Search for the cell housing the specified text and yield its [X, Y] center coordinate. 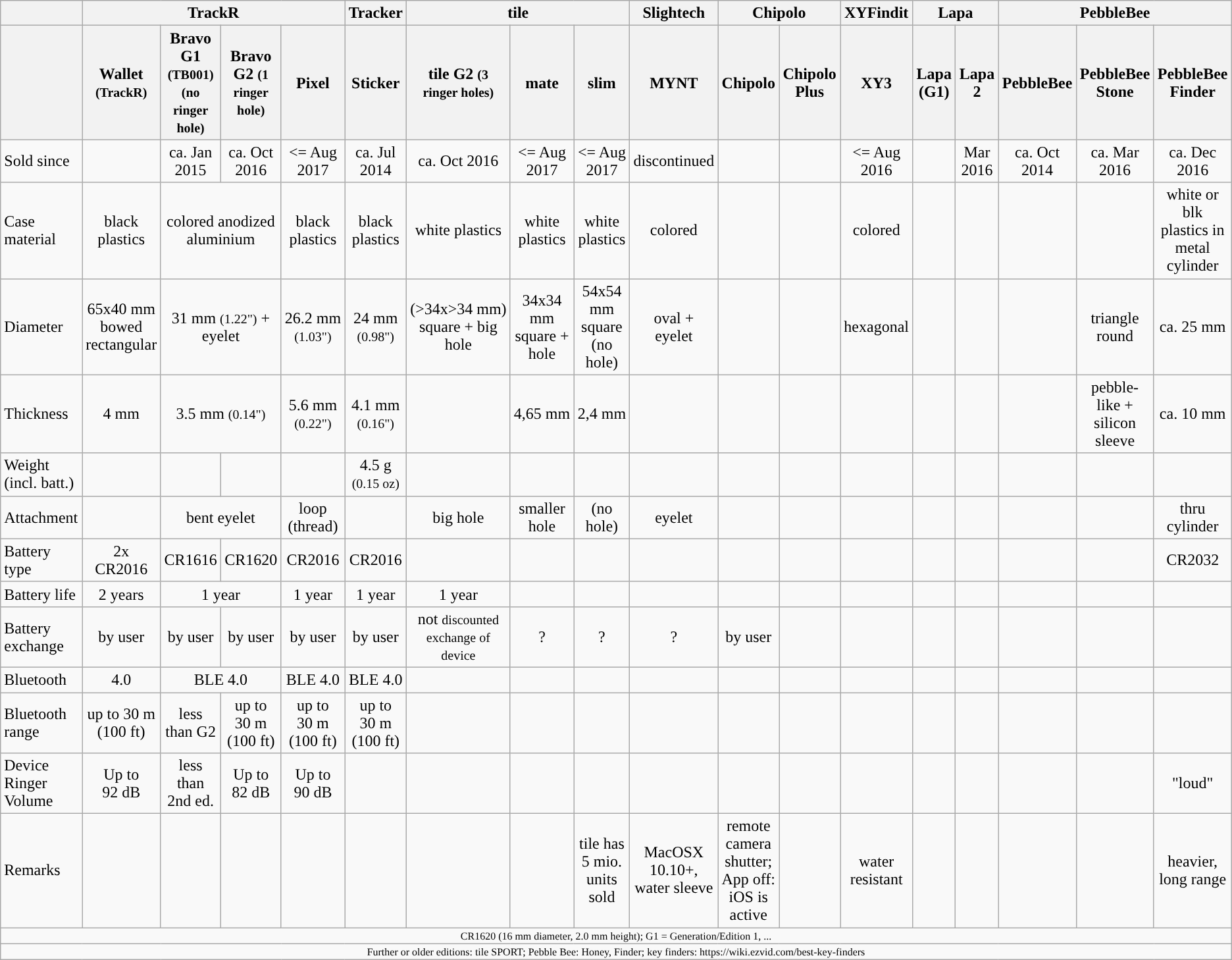
Wallet (TrackR) [121, 83]
heavier, long range [1193, 870]
5.6 mm (0.22") [313, 413]
pebble-like + silicon sleeve [1115, 413]
Mar 2016 [977, 161]
Bluetooth range [41, 723]
Remarks [41, 870]
Weight (incl. batt.) [41, 474]
less than 2nd ed. [191, 784]
Up to 90 dB [313, 784]
Further or older editions: tile SPORT; Pebble Bee: Honey, Finder; key finders: https://wiki.ezvid.com/best-key-finders [616, 951]
hexagonal [877, 327]
oval + eyelet [674, 327]
Bravo G1 (TB001) (no ringer hole) [191, 83]
Lapa [956, 13]
Up to 92 dB [121, 784]
ca. Jul 2014 [376, 161]
Lapa (G1) [935, 83]
(no hole) [602, 518]
slim [602, 83]
Sticker [376, 83]
ca. 25 mm [1193, 327]
ca. Dec 2016 [1193, 161]
4,65 mm [542, 413]
XYFindit [877, 13]
PebbleBee Stone [1115, 83]
ca. 10 mm [1193, 413]
Bluetooth [41, 680]
remote camera shutter; App off: iOS is active [749, 870]
2,4 mm [602, 413]
Diameter [41, 327]
water resistant [877, 870]
TrackR [213, 13]
bent eyelet [221, 518]
Battery type [41, 560]
Attachment [41, 518]
CR1616 [191, 560]
tile [519, 13]
less than G2 [191, 723]
Tracker [376, 13]
Device Ringer Volume [41, 784]
smaller hole [542, 518]
Battery exchange [41, 637]
tile G2 (3 ringer holes) [458, 83]
ca. Oct 2014 [1037, 161]
Lapa 2 [977, 83]
not discounted exchange of device [458, 637]
(>34x>34 mm) square + big hole [458, 327]
4.5 g (0.15 oz) [376, 474]
MacOSX 10.10+, water sleeve [674, 870]
Bravo G2 (1 ringer hole) [251, 83]
4 mm [121, 413]
Up to 82 dB [251, 784]
54x54 mm square (no hole) [602, 327]
2 years [121, 594]
26.2 mm (1.03") [313, 327]
Thickness [41, 413]
34x34 mm square + hole [542, 327]
thru cylinder [1193, 518]
Case material [41, 230]
tile has 5 mio. units sold [602, 870]
2x CR2016 [121, 560]
24 mm (0.98") [376, 327]
big hole [458, 518]
Slightech [674, 13]
ca. Jan 2015 [191, 161]
eyelet [674, 518]
CR2032 [1193, 560]
<= Aug 2016 [877, 161]
"loud" [1193, 784]
colored anodized aluminium [221, 230]
triangle round [1115, 327]
MYNT [674, 83]
white or blk plastics in metal cylinder [1193, 230]
3.5 mm (0.14") [221, 413]
PebbleBee Finder [1193, 83]
4.1 mm (0.16") [376, 413]
Battery life [41, 594]
ca. Mar 2016 [1115, 161]
CR1620 [251, 560]
XY3 [877, 83]
Sold since [41, 161]
4.0 [121, 680]
Pixel [313, 83]
65x40 mm bowed rectangular [121, 327]
loop (thread) [313, 518]
31 mm (1.22") + eyelet [221, 327]
CR1620 (16 mm diameter, 2.0 mm height); G1 = Generation/Edition 1, ... [616, 936]
Chipolo Plus [809, 83]
mate [542, 83]
discontinued [674, 161]
